Identify which cell holds the provided text, then report its (X, Y) central coordinate. 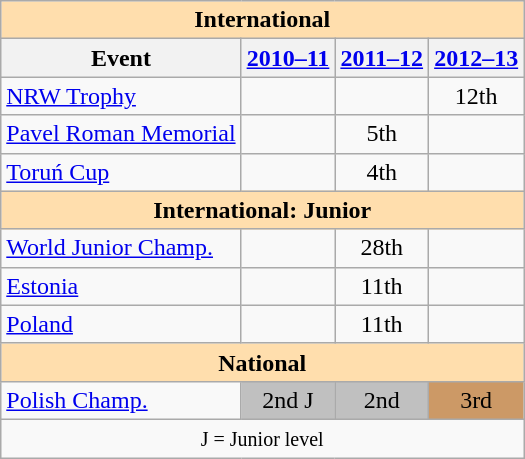
2012–13 (476, 58)
12th (476, 96)
Poland (121, 324)
Event (121, 58)
4th (382, 172)
J = Junior level (262, 438)
International (262, 20)
Toruń Cup (121, 172)
2nd (382, 400)
5th (382, 134)
International: Junior (262, 210)
28th (382, 248)
Pavel Roman Memorial (121, 134)
NRW Trophy (121, 96)
3rd (476, 400)
2011–12 (382, 58)
2nd J (288, 400)
Polish Champ. (121, 400)
World Junior Champ. (121, 248)
National (262, 362)
2010–11 (288, 58)
Estonia (121, 286)
